Identify which cell holds the provided text, then report its (X, Y) central coordinate. 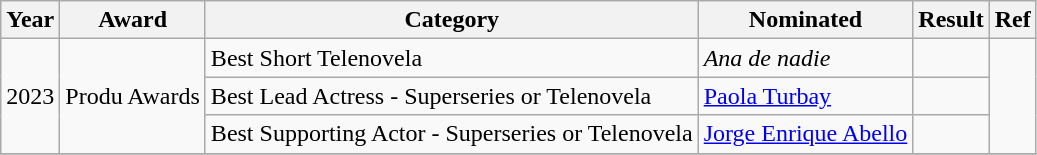
Year (30, 20)
Result (951, 20)
Award (133, 20)
Best Lead Actress - Superseries or Telenovela (452, 96)
Ref (1012, 20)
Nominated (806, 20)
Ana de nadie (806, 58)
2023 (30, 96)
Paola Turbay (806, 96)
Best Supporting Actor - Superseries or Telenovela (452, 134)
Best Short Telenovela (452, 58)
Jorge Enrique Abello (806, 134)
Produ Awards (133, 96)
Category (452, 20)
